Identify which cell holds the provided text, then report its [x, y] central coordinate. 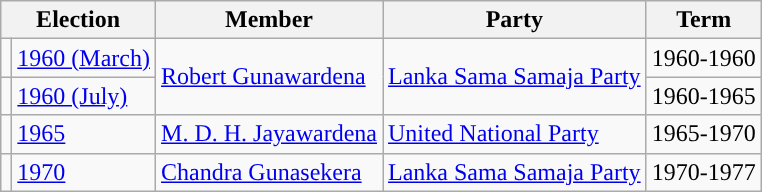
1965-1970 [704, 134]
1960 (July) [84, 96]
1960-1960 [704, 58]
Term [704, 20]
1965 [84, 134]
United National Party [514, 134]
M. D. H. Jayawardena [270, 134]
Party [514, 20]
1960-1965 [704, 96]
Election [78, 20]
1970-1977 [704, 172]
1970 [84, 172]
Member [270, 20]
Robert Gunawardena [270, 77]
Chandra Gunasekera [270, 172]
1960 (March) [84, 58]
